Scan for the cell matching the given text and deliver its [x, y] coordinate at center. 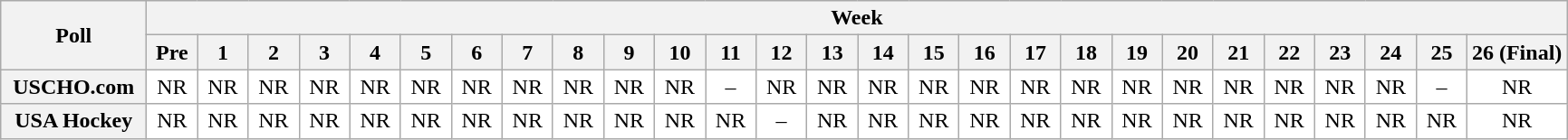
13 [832, 52]
14 [883, 52]
20 [1188, 52]
Poll [74, 35]
18 [1086, 52]
15 [934, 52]
1 [223, 52]
Week [857, 18]
21 [1238, 52]
4 [375, 52]
10 [679, 52]
5 [426, 52]
11 [730, 52]
16 [985, 52]
22 [1289, 52]
23 [1340, 52]
3 [324, 52]
8 [578, 52]
24 [1390, 52]
2 [274, 52]
Pre [172, 52]
12 [782, 52]
USA Hockey [74, 121]
19 [1137, 52]
USCHO.com [74, 87]
9 [629, 52]
17 [1035, 52]
25 [1441, 52]
7 [527, 52]
26 (Final) [1516, 52]
6 [476, 52]
